Locate the cell with the specified text and output its [x, y] center coordinate. 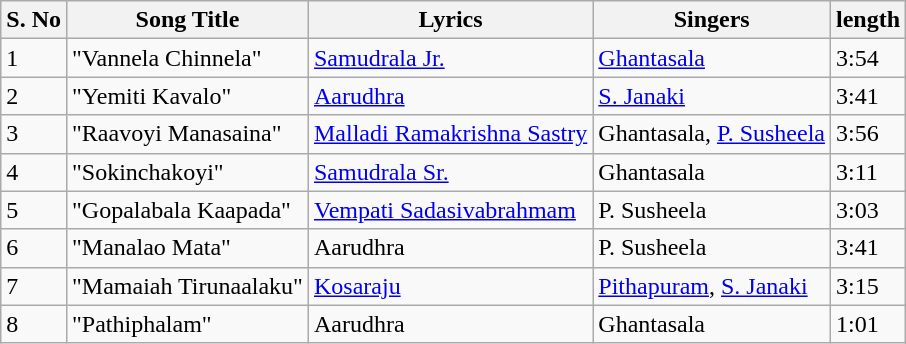
Kosaraju [450, 286]
"Yemiti Kavalo" [187, 96]
"Sokinchakoyi" [187, 172]
6 [34, 248]
"Gopalabala Kaapada" [187, 210]
Vempati Sadasivabrahmam [450, 210]
2 [34, 96]
5 [34, 210]
Song Title [187, 20]
Samudrala Sr. [450, 172]
8 [34, 324]
3:54 [868, 58]
Lyrics [450, 20]
"Pathiphalam" [187, 324]
3:03 [868, 210]
3:15 [868, 286]
Samudrala Jr. [450, 58]
"Raavoyi Manasaina" [187, 134]
1:01 [868, 324]
"Mamaiah Tirunaalaku" [187, 286]
7 [34, 286]
S. Janaki [712, 96]
Malladi Ramakrishna Sastry [450, 134]
Ghantasala, P. Susheela [712, 134]
3:56 [868, 134]
Pithapuram, S. Janaki [712, 286]
3 [34, 134]
"Manalao Mata" [187, 248]
4 [34, 172]
1 [34, 58]
length [868, 20]
S. No [34, 20]
"Vannela Chinnela" [187, 58]
3:11 [868, 172]
Singers [712, 20]
